Identify which cell holds the provided text, then report its (X, Y) central coordinate. 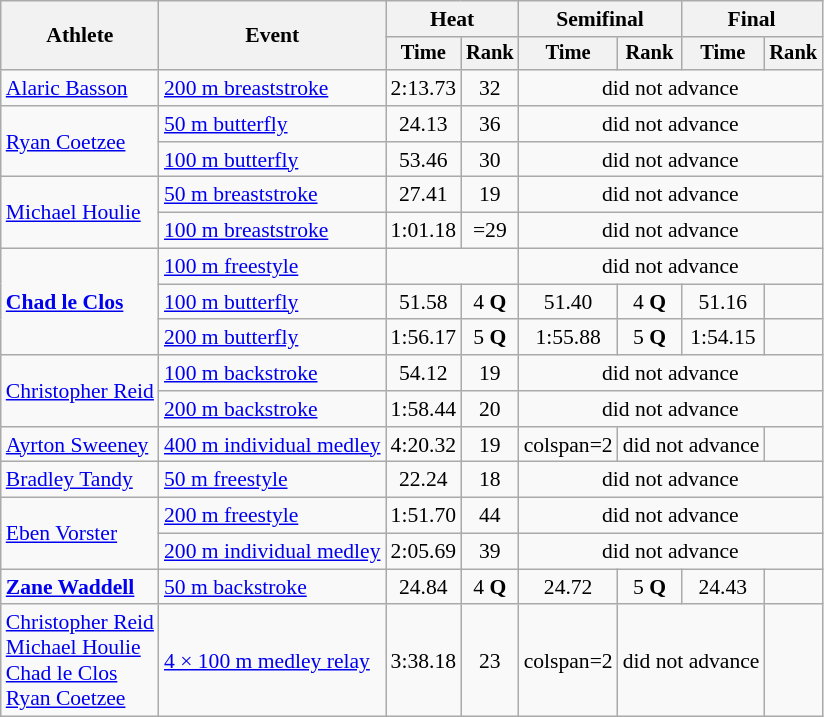
Bradley Tandy (80, 480)
50 m breaststroke (272, 195)
1:56.17 (424, 338)
30 (490, 160)
Athlete (80, 36)
Final (752, 19)
Event (272, 36)
36 (490, 124)
24.84 (424, 587)
Christopher ReidMichael HoulieChad le ClosRyan Coetzee (80, 661)
200 m breaststroke (272, 88)
4:20.32 (424, 445)
44 (490, 516)
4 × 100 m medley relay (272, 661)
Chad le Clos (80, 302)
Ayrton Sweeney (80, 445)
51.16 (722, 302)
50 m backstroke (272, 587)
53.46 (424, 160)
Christopher Reid (80, 390)
24.43 (722, 587)
200 m butterfly (272, 338)
Semifinal (600, 19)
1:01.18 (424, 231)
23 (490, 661)
20 (490, 409)
50 m freestyle (272, 480)
18 (490, 480)
39 (490, 552)
Ryan Coetzee (80, 142)
Heat (452, 19)
1:58.44 (424, 409)
54.12 (424, 373)
100 m freestyle (272, 267)
2:05.69 (424, 552)
400 m individual medley (272, 445)
24.13 (424, 124)
32 (490, 88)
22.24 (424, 480)
50 m butterfly (272, 124)
51.40 (568, 302)
1:54.15 (722, 338)
2:13.73 (424, 88)
=29 (490, 231)
3:38.18 (424, 661)
Michael Houlie (80, 212)
200 m freestyle (272, 516)
51.58 (424, 302)
Zane Waddell (80, 587)
Alaric Basson (80, 88)
100 m backstroke (272, 373)
200 m individual medley (272, 552)
100 m breaststroke (272, 231)
1:55.88 (568, 338)
27.41 (424, 195)
24.72 (568, 587)
Eben Vorster (80, 534)
200 m backstroke (272, 409)
1:51.70 (424, 516)
